From the cell containing the given text, extract its center point as (x, y) coordinate. 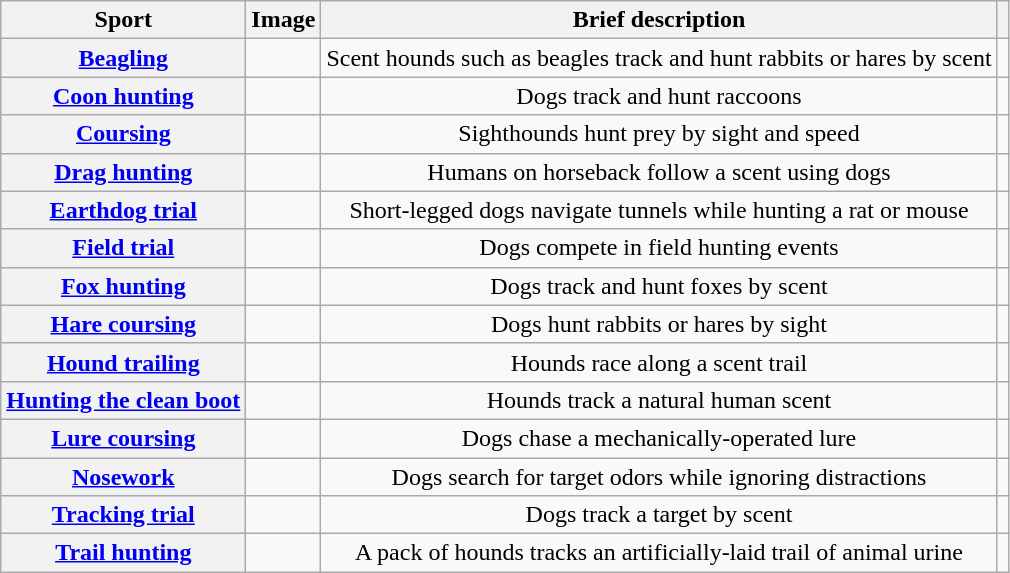
Dogs chase a mechanically-operated lure (659, 438)
Dogs search for target odors while ignoring distractions (659, 477)
Coon hunting (124, 96)
Beagling (124, 58)
Fox hunting (124, 286)
Image (284, 20)
Short-legged dogs navigate tunnels while hunting a rat or mouse (659, 210)
Hunting the clean boot (124, 400)
A pack of hounds tracks an artificially-laid trail of animal urine (659, 553)
Brief description (659, 20)
Nosework (124, 477)
Lure coursing (124, 438)
Tracking trial (124, 515)
Earthdog trial (124, 210)
Coursing (124, 134)
Dogs track and hunt raccoons (659, 96)
Field trial (124, 248)
Sighthounds hunt prey by sight and speed (659, 134)
Scent hounds such as beagles track and hunt rabbits or hares by scent (659, 58)
Sport (124, 20)
Dogs hunt rabbits or hares by sight (659, 324)
Humans on horseback follow a scent using dogs (659, 172)
Hare coursing (124, 324)
Hounds track a natural human scent (659, 400)
Hound trailing (124, 362)
Dogs track a target by scent (659, 515)
Dogs track and hunt foxes by scent (659, 286)
Hounds race along a scent trail (659, 362)
Trail hunting (124, 553)
Drag hunting (124, 172)
Dogs compete in field hunting events (659, 248)
